From the cell containing the given text, extract its center point as [x, y] coordinate. 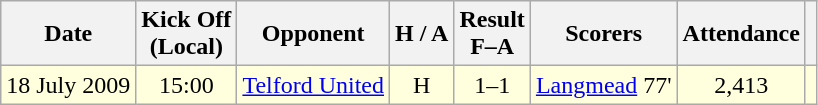
ResultF–A [492, 34]
2,413 [741, 85]
Langmead 77' [604, 85]
Date [68, 34]
Attendance [741, 34]
H [422, 85]
H / A [422, 34]
Kick Off(Local) [186, 34]
18 July 2009 [68, 85]
Scorers [604, 34]
1–1 [492, 85]
15:00 [186, 85]
Telford United [314, 85]
Opponent [314, 34]
